Scan for the cell matching the given text and deliver its (X, Y) coordinate at center. 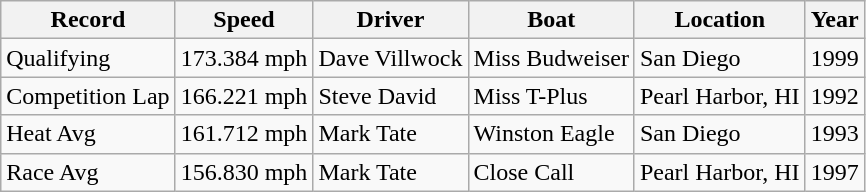
Heat Avg (88, 134)
Competition Lap (88, 96)
Location (720, 20)
Dave Villwock (390, 58)
Winston Eagle (551, 134)
Close Call (551, 172)
1993 (834, 134)
Miss Budweiser (551, 58)
Steve David (390, 96)
1992 (834, 96)
173.384 mph (244, 58)
166.221 mph (244, 96)
Year (834, 20)
156.830 mph (244, 172)
Record (88, 20)
161.712 mph (244, 134)
1997 (834, 172)
1999 (834, 58)
Boat (551, 20)
Driver (390, 20)
Qualifying (88, 58)
Race Avg (88, 172)
Miss T-Plus (551, 96)
Speed (244, 20)
